Provide the [x, y] coordinate of the cell's center where the given text is located.  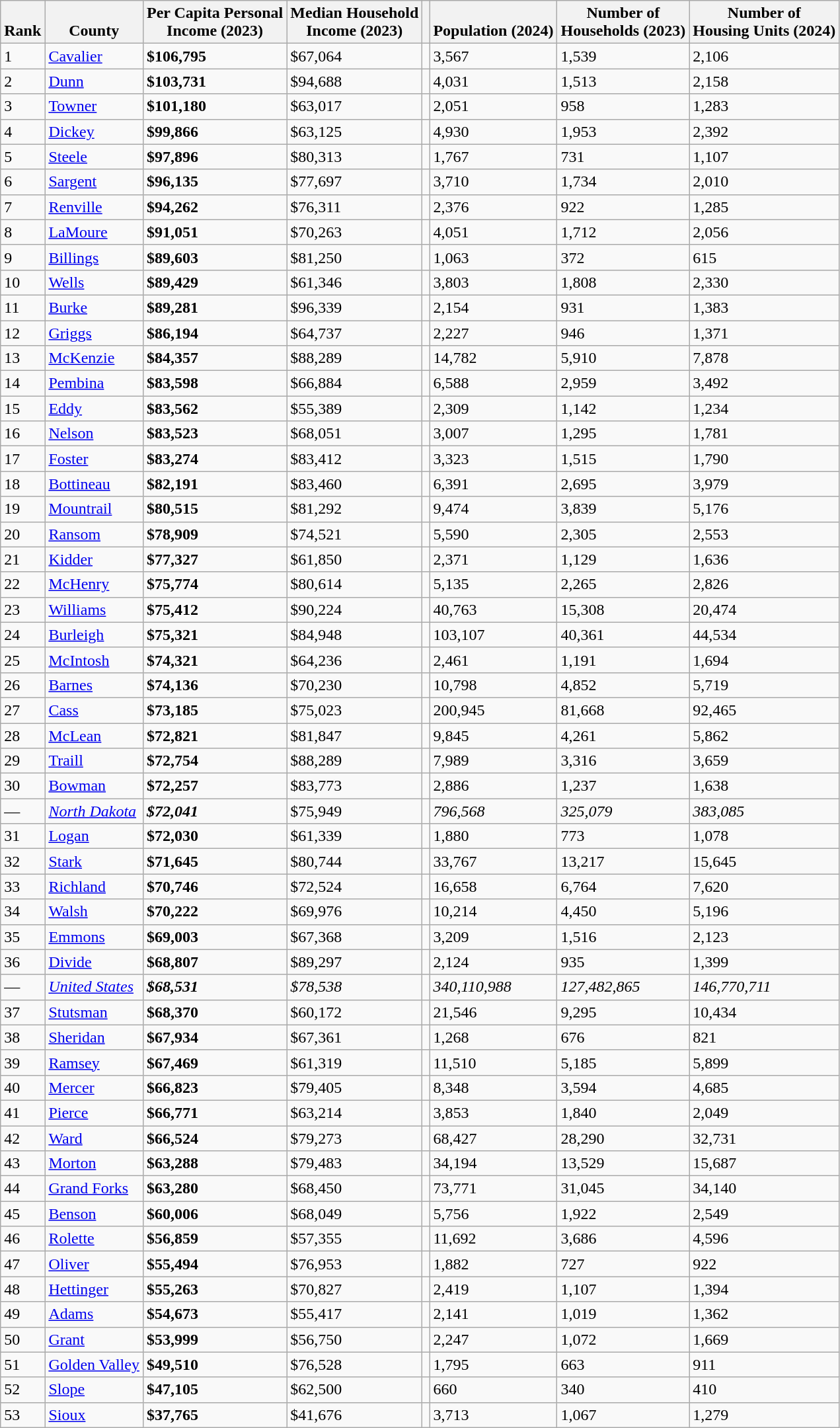
3,323 [493, 459]
51 [22, 1365]
$106,795 [214, 56]
Walsh [94, 912]
$67,361 [354, 1037]
5,135 [493, 584]
$78,909 [214, 534]
$103,731 [214, 81]
11,510 [493, 1062]
68,427 [493, 1138]
1,808 [623, 282]
$66,884 [354, 383]
$56,750 [354, 1339]
3,853 [493, 1113]
Pierce [94, 1113]
$96,135 [214, 182]
Ramsey [94, 1062]
2,154 [493, 307]
1,399 [764, 962]
Divide [94, 962]
11,692 [493, 1239]
Traill [94, 761]
11 [22, 307]
$56,859 [214, 1239]
2,695 [623, 484]
946 [623, 333]
3,713 [493, 1415]
1,767 [493, 157]
16,658 [493, 887]
20 [22, 534]
$81,250 [354, 257]
Cavalier [94, 56]
1,513 [623, 81]
Burke [94, 307]
1,383 [764, 307]
$64,737 [354, 333]
958 [623, 106]
$76,311 [354, 207]
$76,528 [354, 1365]
2,123 [764, 937]
$70,222 [214, 912]
$55,494 [214, 1264]
Oliver [94, 1264]
31,045 [623, 1189]
146,770,711 [764, 987]
$63,125 [354, 132]
10 [22, 282]
2,124 [493, 962]
2,330 [764, 282]
Burleigh [94, 635]
23 [22, 610]
40 [22, 1088]
3,316 [623, 761]
$61,319 [354, 1062]
8 [22, 232]
$66,524 [214, 1138]
$78,538 [354, 987]
$63,017 [354, 106]
1,882 [493, 1264]
7 [22, 207]
Dunn [94, 81]
$60,172 [354, 1012]
1 [22, 56]
21 [22, 559]
15,687 [764, 1164]
Logan [94, 836]
1,790 [764, 459]
53 [22, 1415]
13 [22, 358]
Slope [94, 1390]
1,279 [764, 1415]
Bottineau [94, 484]
5 [22, 157]
36 [22, 962]
$82,191 [214, 484]
340,110,988 [493, 987]
34 [22, 912]
Benson [94, 1214]
4,051 [493, 232]
Wells [94, 282]
$47,105 [214, 1390]
$86,194 [214, 333]
$83,460 [354, 484]
5,196 [764, 912]
727 [623, 1264]
$73,185 [214, 710]
5,176 [764, 509]
372 [623, 257]
1,063 [493, 257]
19 [22, 509]
48 [22, 1289]
28,290 [623, 1138]
935 [623, 962]
$55,263 [214, 1289]
$72,030 [214, 836]
$80,744 [354, 861]
Dickey [94, 132]
73,771 [493, 1189]
103,107 [493, 635]
13,217 [623, 861]
$83,598 [214, 383]
911 [764, 1365]
2,265 [623, 584]
2,826 [764, 584]
2,549 [764, 1214]
37 [22, 1012]
United States [94, 987]
$96,339 [354, 307]
Pembina [94, 383]
1,019 [623, 1314]
1,234 [764, 409]
$63,214 [354, 1113]
Stutsman [94, 1012]
$80,614 [354, 584]
$61,850 [354, 559]
2,461 [493, 660]
4,852 [623, 685]
1,268 [493, 1037]
$75,949 [354, 811]
1,295 [623, 434]
Grand Forks [94, 1189]
$72,754 [214, 761]
Rank [22, 22]
$74,521 [354, 534]
Griggs [94, 333]
25 [22, 660]
6,764 [623, 887]
3,803 [493, 282]
Richland [94, 887]
$62,500 [354, 1390]
2,056 [764, 232]
31 [22, 836]
$66,823 [214, 1088]
Grant [94, 1339]
33 [22, 887]
2,371 [493, 559]
325,079 [623, 811]
2,158 [764, 81]
$72,524 [354, 887]
Morton [94, 1164]
3,979 [764, 484]
821 [764, 1037]
4,261 [623, 736]
Number ofHousing Units (2024) [764, 22]
$80,515 [214, 509]
3,594 [623, 1088]
13,529 [623, 1164]
34,194 [493, 1164]
3 [22, 106]
$75,321 [214, 635]
$67,368 [354, 937]
44,534 [764, 635]
6,391 [493, 484]
32,731 [764, 1138]
$55,389 [354, 409]
43 [22, 1164]
$77,327 [214, 559]
15,308 [623, 610]
Golden Valley [94, 1365]
$37,765 [214, 1415]
5,910 [623, 358]
9,295 [623, 1012]
18 [22, 484]
$70,263 [354, 232]
46 [22, 1239]
$76,953 [354, 1264]
Sioux [94, 1415]
1,394 [764, 1289]
2,049 [764, 1113]
$89,429 [214, 282]
Population (2024) [493, 22]
12 [22, 333]
$83,274 [214, 459]
10,434 [764, 1012]
$81,292 [354, 509]
2,553 [764, 534]
Sargent [94, 182]
$70,746 [214, 887]
9,845 [493, 736]
7,989 [493, 761]
Number ofHouseholds (2023) [623, 22]
2,010 [764, 182]
731 [623, 157]
$83,773 [354, 786]
40,361 [623, 635]
$74,136 [214, 685]
796,568 [493, 811]
38 [22, 1037]
1,362 [764, 1314]
1,840 [623, 1113]
1,636 [764, 559]
$68,049 [354, 1214]
200,945 [493, 710]
33,767 [493, 861]
49 [22, 1314]
1,669 [764, 1339]
Eddy [94, 409]
$66,771 [214, 1113]
$94,688 [354, 81]
$89,603 [214, 257]
22 [22, 584]
McIntosh [94, 660]
$64,236 [354, 660]
663 [623, 1365]
$63,288 [214, 1164]
$79,405 [354, 1088]
1,539 [623, 56]
14,782 [493, 358]
931 [623, 307]
1,515 [623, 459]
1,922 [623, 1214]
3,567 [493, 56]
1,237 [623, 786]
3,839 [623, 509]
50 [22, 1339]
29 [22, 761]
5,862 [764, 736]
21,546 [493, 1012]
$77,697 [354, 182]
5,185 [623, 1062]
2,227 [493, 333]
$41,676 [354, 1415]
$81,847 [354, 736]
Mercer [94, 1088]
92,465 [764, 710]
Rolette [94, 1239]
$89,297 [354, 962]
1,371 [764, 333]
$97,896 [214, 157]
$49,510 [214, 1365]
2,141 [493, 1314]
1,880 [493, 836]
3,710 [493, 182]
9 [22, 257]
3,686 [623, 1239]
1,638 [764, 786]
7,878 [764, 358]
McLean [94, 736]
1,712 [623, 232]
McHenry [94, 584]
$83,562 [214, 409]
4,031 [493, 81]
1,953 [623, 132]
1,067 [623, 1415]
676 [623, 1037]
14 [22, 383]
$69,003 [214, 937]
$75,412 [214, 610]
$79,483 [354, 1164]
$67,934 [214, 1037]
$54,673 [214, 1314]
45 [22, 1214]
McKenzie [94, 358]
Ward [94, 1138]
81,668 [623, 710]
773 [623, 836]
2,392 [764, 132]
Nelson [94, 434]
$74,321 [214, 660]
$75,774 [214, 584]
410 [764, 1390]
$68,450 [354, 1189]
Foster [94, 459]
2,886 [493, 786]
$61,346 [354, 282]
2,247 [493, 1339]
Stark [94, 861]
1,191 [623, 660]
$70,827 [354, 1289]
Billings [94, 257]
1,072 [623, 1339]
North Dakota [94, 811]
$80,313 [354, 157]
$72,821 [214, 736]
$83,412 [354, 459]
30 [22, 786]
24 [22, 635]
2,376 [493, 207]
8,348 [493, 1088]
5,590 [493, 534]
32 [22, 861]
$90,224 [354, 610]
$72,041 [214, 811]
$68,370 [214, 1012]
Median HouseholdIncome (2023) [354, 22]
$68,807 [214, 962]
$89,281 [214, 307]
Mountrail [94, 509]
1,285 [764, 207]
1,283 [764, 106]
County [94, 22]
$57,355 [354, 1239]
$72,257 [214, 786]
9,474 [493, 509]
$101,180 [214, 106]
26 [22, 685]
383,085 [764, 811]
3,007 [493, 434]
15 [22, 409]
44 [22, 1189]
$55,417 [354, 1314]
10,214 [493, 912]
$53,999 [214, 1339]
27 [22, 710]
42 [22, 1138]
Barnes [94, 685]
17 [22, 459]
Renville [94, 207]
2,419 [493, 1289]
1,516 [623, 937]
4,930 [493, 132]
615 [764, 257]
$67,064 [354, 56]
34,140 [764, 1189]
4,685 [764, 1088]
3,209 [493, 937]
$79,273 [354, 1138]
$68,531 [214, 987]
Hettinger [94, 1289]
2,305 [623, 534]
127,482,865 [623, 987]
40,763 [493, 610]
1,078 [764, 836]
Per Capita PersonalIncome (2023) [214, 22]
52 [22, 1390]
Steele [94, 157]
Cass [94, 710]
Sheridan [94, 1037]
5,756 [493, 1214]
$60,006 [214, 1214]
$63,280 [214, 1189]
20,474 [764, 610]
340 [623, 1390]
Adams [94, 1314]
$84,948 [354, 635]
2,106 [764, 56]
4,450 [623, 912]
$70,230 [354, 685]
660 [493, 1390]
$75,023 [354, 710]
39 [22, 1062]
Williams [94, 610]
1,129 [623, 559]
$67,469 [214, 1062]
2,959 [623, 383]
Kidder [94, 559]
3,659 [764, 761]
1,142 [623, 409]
3,492 [764, 383]
1,781 [764, 434]
LaMoure [94, 232]
5,899 [764, 1062]
15,645 [764, 861]
$68,051 [354, 434]
47 [22, 1264]
28 [22, 736]
$69,976 [354, 912]
2,309 [493, 409]
6,588 [493, 383]
1,734 [623, 182]
4 [22, 132]
1,795 [493, 1365]
Emmons [94, 937]
41 [22, 1113]
2 [22, 81]
4,596 [764, 1239]
2,051 [493, 106]
Bowman [94, 786]
16 [22, 434]
$99,866 [214, 132]
1,694 [764, 660]
$84,357 [214, 358]
7,620 [764, 887]
6 [22, 182]
$71,645 [214, 861]
10,798 [493, 685]
$61,339 [354, 836]
$83,523 [214, 434]
5,719 [764, 685]
35 [22, 937]
Ransom [94, 534]
Towner [94, 106]
$91,051 [214, 232]
$94,262 [214, 207]
